Capture the cell that displays the provided text and extract its [x, y] central coordinate. 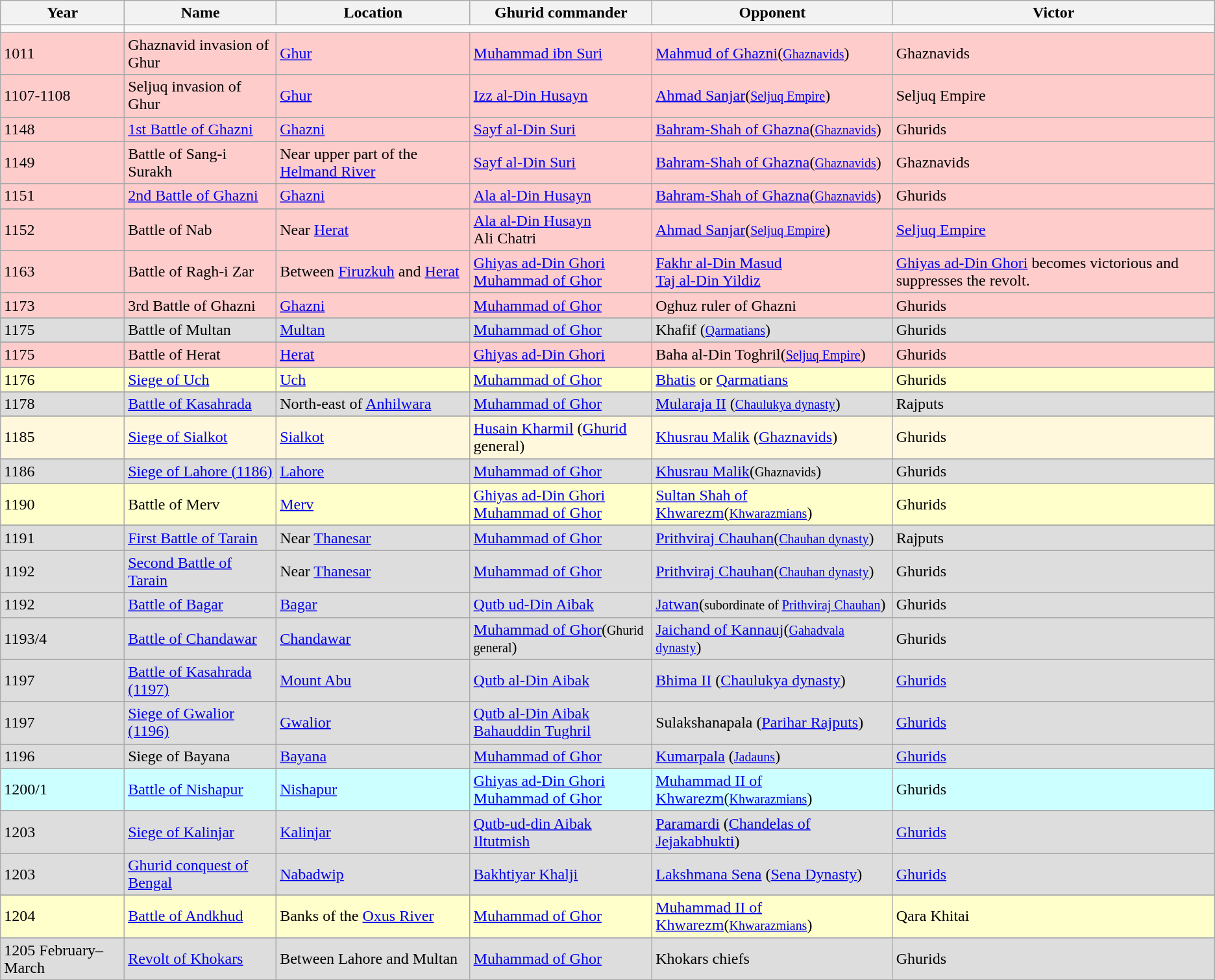
Merv [373, 505]
Ghiyas ad-Din Ghori [561, 354]
Bhima II (Chaulukya dynasty) [772, 680]
Battle of Kasahrada [201, 404]
1173 [62, 305]
Sulakshanapala (Parihar Rajputs) [772, 723]
Siege of Gwalior (1196) [201, 723]
Year [62, 13]
Battle of Merv [201, 505]
Lahore [373, 471]
Ghaznavid invasion of Ghur [201, 53]
Siege of Bayana [201, 756]
Lakshmana Sena (Sena Dynasty) [772, 874]
Nishapur [373, 789]
Khokars chiefs [772, 958]
1163 [62, 271]
Battle of Nab [201, 230]
Mularaja II (Chaulukya dynasty) [772, 404]
1151 [62, 196]
1107-1108 [62, 96]
1200/1 [62, 789]
Mount Abu [373, 680]
Location [373, 13]
First Battle of Tarain [201, 538]
1176 [62, 380]
Kumarpala (Jadauns) [772, 756]
Muhammad of Ghor(Ghurid general) [561, 639]
Siege of Sialkot [201, 437]
Sultan Shah of Khwarezm(Khwarazmians) [772, 505]
Jatwan(subordinate of Prithviraj Chauhan) [772, 605]
Multan [373, 330]
Jaichand of Kannauj(Gahadvala dynasty) [772, 639]
Izz al-Din Husayn [561, 96]
Khusrau Malik(Ghaznavids) [772, 471]
1185 [62, 437]
Ala al-Din HusaynAli Chatri [561, 230]
Bayana [373, 756]
Siege of Uch [201, 380]
Qutb al-Din Aibak [561, 680]
1193/4 [62, 639]
Battle of Chandawar [201, 639]
Siege of Kalinjar [201, 832]
Between Firuzkuh and Herat [373, 271]
Husain Kharmil (Ghurid general) [561, 437]
Battle of Multan [201, 330]
Fakhr al-Din MasudTaj al-Din Yildiz [772, 271]
Battle of Ragh-i Zar [201, 271]
1205 February–March [62, 958]
Qutb al-Din AibakBahauddin Tughril [561, 723]
Siege of Lahore (1186) [201, 471]
Qara Khitai [1053, 916]
3rd Battle of Ghazni [201, 305]
1190 [62, 505]
Baha al-Din Toghril(Seljuq Empire) [772, 354]
1148 [62, 129]
Between Lahore and Multan [373, 958]
Victor [1053, 13]
1st Battle of Ghazni [201, 129]
Opponent [772, 13]
1186 [62, 471]
Ala al-Din Husayn [561, 196]
Second Battle of Tarain [201, 571]
Near Herat [373, 230]
Bakhtiyar Khalji [561, 874]
Gwalior [373, 723]
Ghurid conquest of Bengal [201, 874]
Herat [373, 354]
1196 [62, 756]
1152 [62, 230]
2nd Battle of Ghazni [201, 196]
Mahmud of Ghazni(Ghaznavids) [772, 53]
Battle of Sang-i Surakh [201, 162]
Battle of Herat [201, 354]
Nabadwip [373, 874]
Khusrau Malik (Ghaznavids) [772, 437]
Ghiyas ad-Din Ghori becomes victorious and suppresses the revolt. [1053, 271]
Seljuq invasion of Ghur [201, 96]
1191 [62, 538]
Battle of Kasahrada (1197) [201, 680]
Qutb-ud-din AibakIltutmish [561, 832]
Battle of Andkhud [201, 916]
1204 [62, 916]
Name [201, 13]
Paramardi (Chandelas of Jejakabhukti) [772, 832]
Qutb ud-Din Aibak [561, 605]
Muhammad ibn Suri [561, 53]
Near upper part of the Helmand River [373, 162]
Battle of Bagar [201, 605]
Chandawar [373, 639]
Banks of the Oxus River [373, 916]
1011 [62, 53]
Oghuz ruler of Ghazni [772, 305]
Ghurid commander [561, 13]
Revolt of Khokars [201, 958]
Kalinjar [373, 832]
Sialkot [373, 437]
Battle of Nishapur [201, 789]
1149 [62, 162]
Bagar [373, 605]
1178 [62, 404]
Khafif (Qarmatians) [772, 330]
Uch [373, 380]
North-east of Anhilwara [373, 404]
Bhatis or Qarmatians [772, 380]
